Return (X, Y) of the center of cell containing provided text 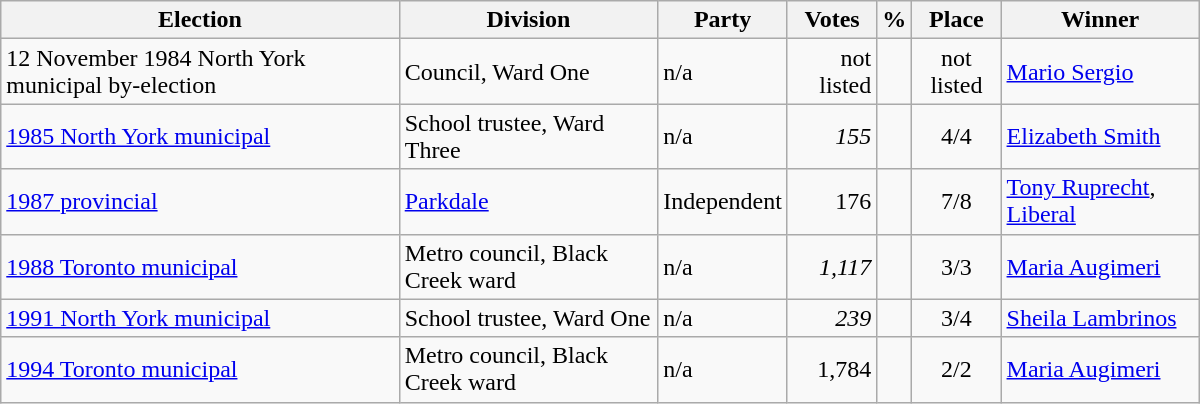
% (894, 20)
1991 North York municipal (200, 318)
School trustee, Ward One (528, 318)
155 (832, 136)
2/2 (956, 370)
1,784 (832, 370)
1,117 (832, 266)
4/4 (956, 136)
Elizabeth Smith (1100, 136)
3/3 (956, 266)
12 November 1984 North York municipal by-election (200, 72)
Place (956, 20)
1994 Toronto municipal (200, 370)
School trustee, Ward Three (528, 136)
Council, Ward One (528, 72)
Independent (723, 202)
Votes (832, 20)
Parkdale (528, 202)
176 (832, 202)
1985 North York municipal (200, 136)
1988 Toronto municipal (200, 266)
239 (832, 318)
Mario Sergio (1100, 72)
Party (723, 20)
Tony Ruprecht, Liberal (1100, 202)
Winner (1100, 20)
Election (200, 20)
Sheila Lambrinos (1100, 318)
7/8 (956, 202)
Division (528, 20)
3/4 (956, 318)
1987 provincial (200, 202)
